Output the (x, y) coordinate of the center of the cell containing the given text.  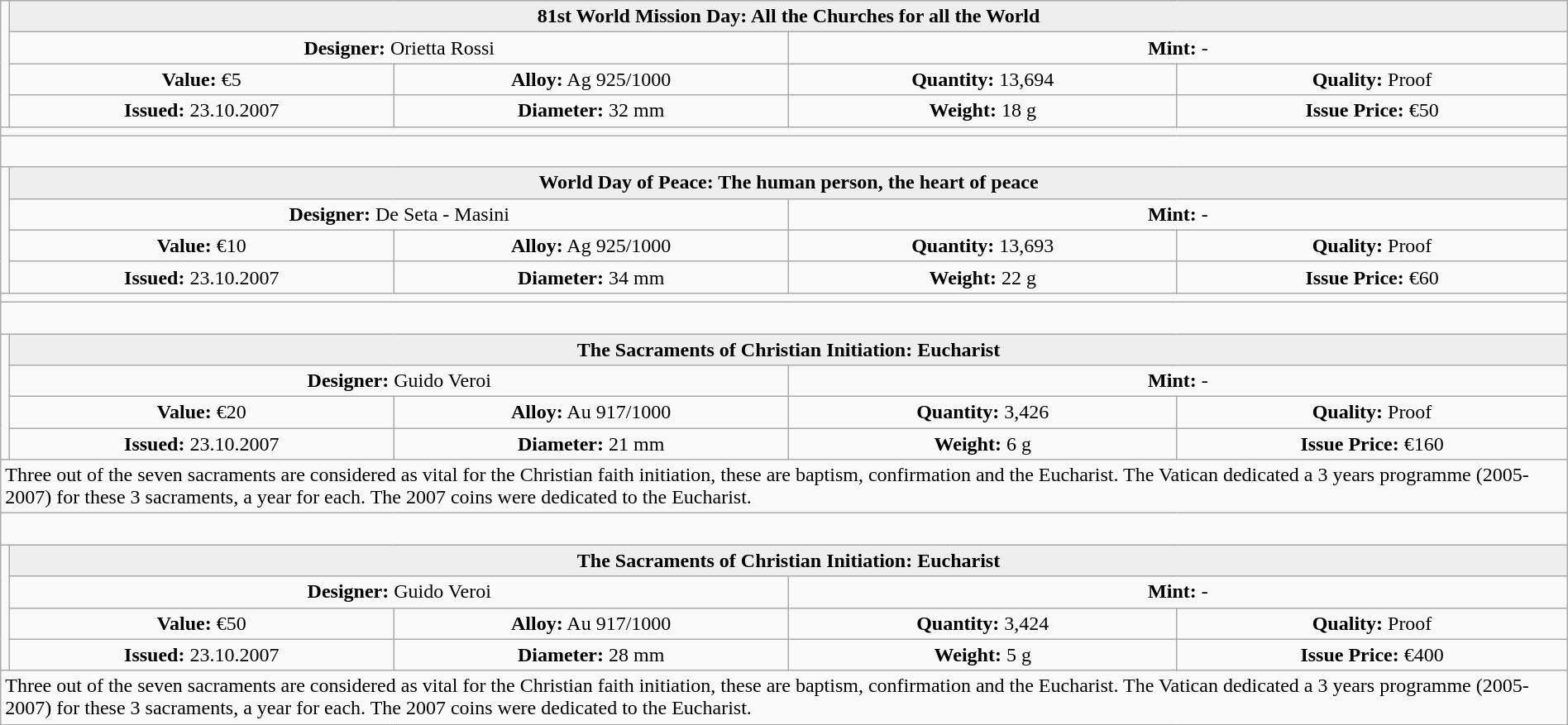
Designer: De Seta - Masini (399, 214)
81st World Mission Day: All the Churches for all the World (789, 17)
Diameter: 34 mm (591, 277)
World Day of Peace: The human person, the heart of peace (789, 183)
Value: €5 (202, 79)
Designer: Orietta Rossi (399, 48)
Quantity: 13,693 (982, 246)
Value: €10 (202, 246)
Weight: 18 g (982, 111)
Diameter: 28 mm (591, 655)
Diameter: 21 mm (591, 444)
Issue Price: €160 (1372, 444)
Quantity: 3,426 (982, 413)
Issue Price: €400 (1372, 655)
Quantity: 13,694 (982, 79)
Value: €20 (202, 413)
Weight: 5 g (982, 655)
Issue Price: €50 (1372, 111)
Value: €50 (202, 623)
Quantity: 3,424 (982, 623)
Weight: 6 g (982, 444)
Weight: 22 g (982, 277)
Issue Price: €60 (1372, 277)
Diameter: 32 mm (591, 111)
